Extract the (x, y) coordinate from the center of the cell holding the provided text.  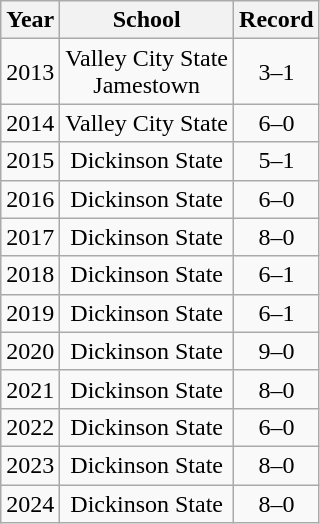
2016 (30, 199)
5–1 (277, 161)
2023 (30, 465)
2019 (30, 313)
2024 (30, 503)
2015 (30, 161)
3–1 (277, 72)
2013 (30, 72)
9–0 (277, 351)
Valley City State (147, 123)
School (147, 20)
2014 (30, 123)
Valley City StateJamestown (147, 72)
Year (30, 20)
2020 (30, 351)
2017 (30, 237)
Record (277, 20)
2022 (30, 427)
2021 (30, 389)
2018 (30, 275)
